Search for the cell housing the specified text and yield its (x, y) center coordinate. 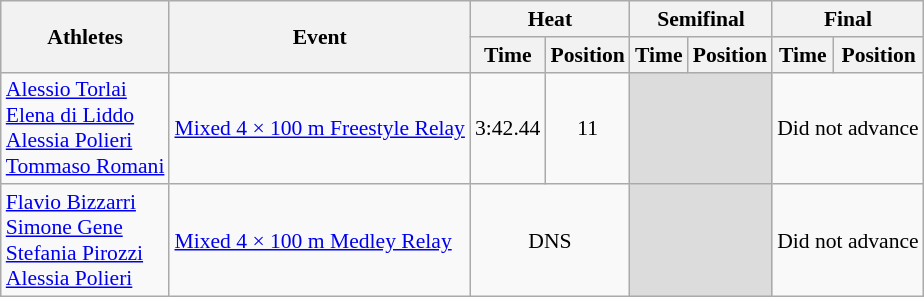
Heat (550, 19)
Event (319, 36)
Final (848, 19)
Alessio TorlaiElena di LiddoAlessia PolieriTommaso Romani (86, 128)
Flavio BizzarriSimone GeneStefania PirozziAlessia Polieri (86, 241)
Semifinal (701, 19)
Mixed 4 × 100 m Medley Relay (319, 241)
Mixed 4 × 100 m Freestyle Relay (319, 128)
Athletes (86, 36)
11 (587, 128)
3:42.44 (508, 128)
DNS (550, 241)
